Locate the cell with the specified text and output its (X, Y) center coordinate. 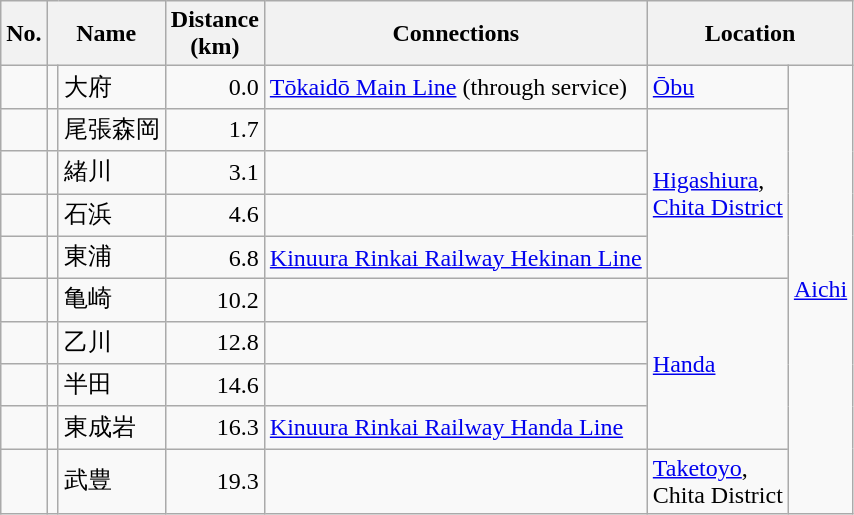
Handa (718, 364)
0.0 (214, 88)
半田 (112, 386)
Location (750, 34)
大府 (112, 88)
Kinuura Rinkai Railway Hekinan Line (456, 258)
19.3 (214, 482)
3.1 (214, 172)
Ōbu (718, 88)
乙川 (112, 342)
1.7 (214, 130)
石浜 (112, 216)
尾張森岡 (112, 130)
6.8 (214, 258)
10.2 (214, 300)
緒川 (112, 172)
Name (106, 34)
Taketoyo,Chita District (718, 482)
Higashiura,Chita District (718, 193)
Distance(km) (214, 34)
12.8 (214, 342)
16.3 (214, 428)
No. (24, 34)
Connections (456, 34)
Tōkaidō Main Line (through service) (456, 88)
武豊 (112, 482)
亀崎 (112, 300)
Aichi (820, 290)
4.6 (214, 216)
東成岩 (112, 428)
Kinuura Rinkai Railway Handa Line (456, 428)
14.6 (214, 386)
東浦 (112, 258)
